Return [X, Y] of the center of cell containing provided text 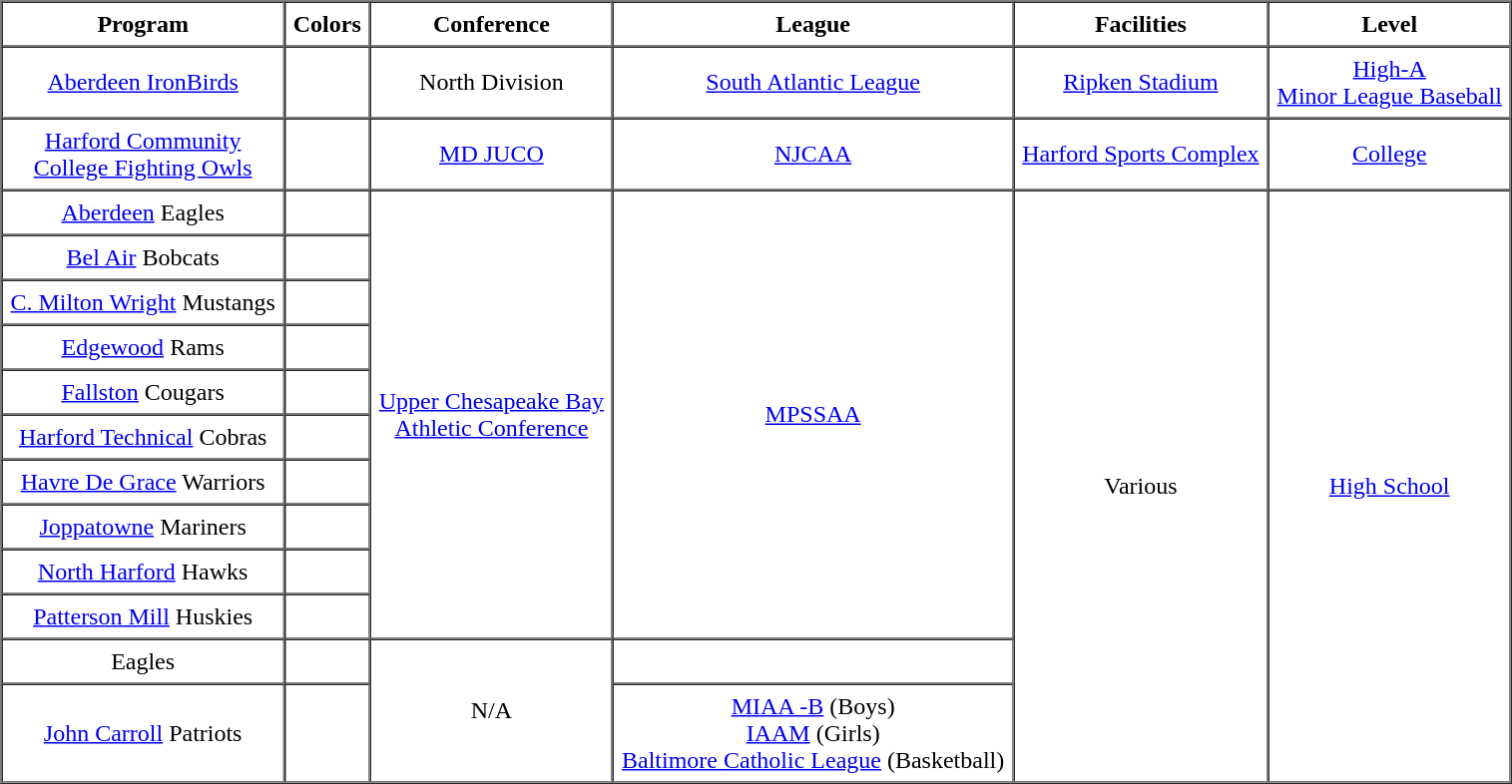
John Carroll Patriots [144, 734]
Level [1389, 24]
MIAA -B (Boys)IAAM (Girls)Baltimore Catholic League (Basketball) [812, 734]
North Harford Hawks [144, 571]
MD JUCO [491, 154]
North Division [491, 82]
Patterson Mill Huskies [144, 616]
Harford CommunityCollege Fighting Owls [144, 154]
MPSSAA [812, 414]
Harford Technical Cobras [144, 437]
NJCAA [812, 154]
South Atlantic League [812, 82]
High-AMinor League Baseball [1389, 82]
League [812, 24]
Conference [491, 24]
Harford Sports Complex [1140, 154]
N/A [491, 710]
Eagles [144, 660]
Joppatowne Mariners [144, 527]
High School [1389, 486]
Edgewood Rams [144, 347]
Facilities [1140, 24]
Havre De Grace Warriors [144, 481]
Aberdeen Eagles [144, 211]
Fallston Cougars [144, 391]
College [1389, 154]
Aberdeen IronBirds [144, 82]
Bel Air Bobcats [144, 257]
Upper Chesapeake BayAthletic Conference [491, 414]
Ripken Stadium [1140, 82]
C. Milton Wright Mustangs [144, 301]
Colors [327, 24]
Program [144, 24]
Various [1140, 486]
